Identify which cell holds the provided text, then report its (X, Y) central coordinate. 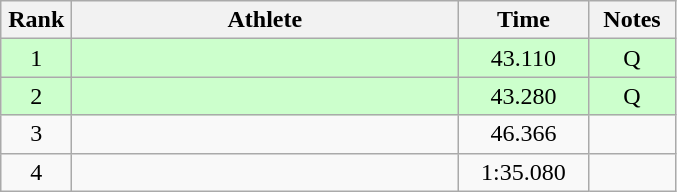
3 (36, 134)
Athlete (265, 20)
1:35.080 (524, 172)
Rank (36, 20)
2 (36, 96)
1 (36, 58)
Notes (632, 20)
46.366 (524, 134)
Time (524, 20)
4 (36, 172)
43.110 (524, 58)
43.280 (524, 96)
